Output the [X, Y] coordinate of the center of the cell containing the given text.  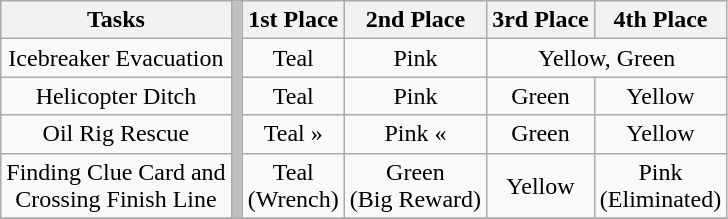
Tasks [116, 20]
Finding Clue Card andCrossing Finish Line [116, 186]
Pink « [415, 134]
1st Place [293, 20]
Helicopter Ditch [116, 96]
Yellow, Green [607, 58]
4th Place [660, 20]
Teal » [293, 134]
Oil Rig Rescue [116, 134]
Icebreaker Evacuation [116, 58]
Teal (Wrench) [293, 186]
Pink (Eliminated) [660, 186]
3rd Place [541, 20]
Green (Big Reward) [415, 186]
2nd Place [415, 20]
